From the cell containing the given text, extract its center point as (X, Y) coordinate. 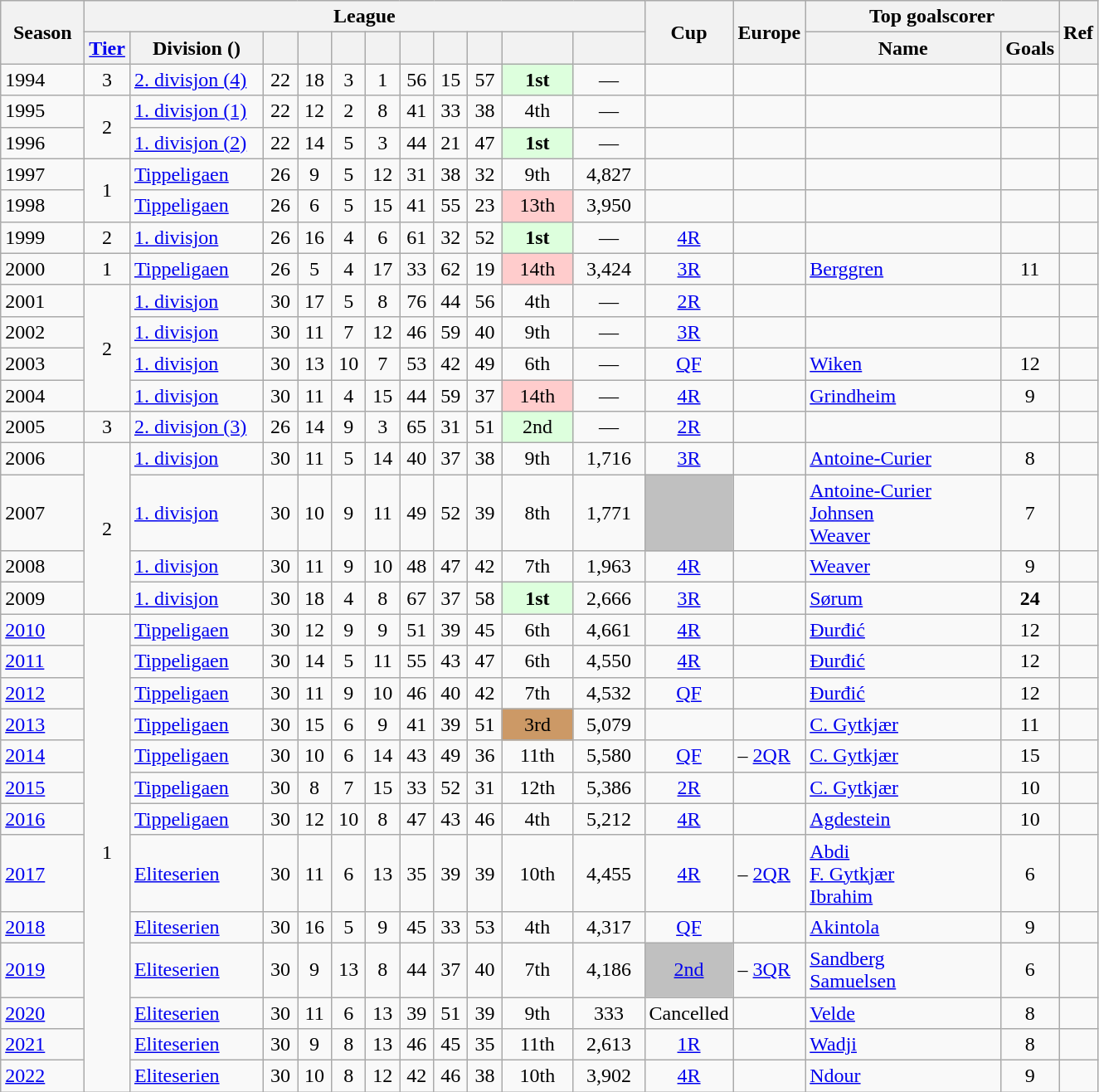
Season (43, 32)
57 (484, 80)
Weaver (903, 567)
3,950 (609, 206)
Antoine-CurierJohnsenWeaver (903, 513)
4,661 (609, 630)
2000 (43, 269)
2. divisjon (4) (196, 80)
1997 (43, 174)
Name (903, 48)
2014 (43, 756)
2018 (43, 927)
3rd (537, 724)
Sørum (903, 598)
2021 (43, 1045)
4,550 (609, 661)
1995 (43, 111)
2. divisjon (3) (196, 427)
2011 (43, 661)
2010 (43, 630)
Ndour (903, 1076)
2009 (43, 598)
1999 (43, 237)
Tier (108, 48)
8th (537, 513)
2002 (43, 332)
24 (1030, 598)
League (365, 17)
Antoine-Curier (903, 459)
1R (688, 1045)
61 (416, 237)
67 (416, 598)
Agdestein (903, 819)
Wiken (903, 363)
65 (416, 427)
5,386 (609, 787)
5,079 (609, 724)
Grindheim (903, 396)
19 (484, 269)
Berggren (903, 269)
2017 (43, 873)
13th (537, 206)
62 (451, 269)
5,212 (609, 819)
Europe (770, 32)
3,902 (609, 1076)
36 (484, 756)
Velde (903, 1013)
2007 (43, 513)
12th (537, 787)
2004 (43, 396)
2016 (43, 819)
2012 (43, 693)
Top goalscorer (932, 17)
1,771 (609, 513)
Wadji (903, 1045)
4,317 (609, 927)
48 (416, 567)
2008 (43, 567)
1998 (43, 206)
Division () (196, 48)
1. divisjon (2) (196, 143)
333 (609, 1013)
Goals (1030, 48)
Ref (1078, 32)
4,827 (609, 174)
76 (416, 300)
2020 (43, 1013)
23 (484, 206)
2001 (43, 300)
4,186 (609, 969)
– 3QR (770, 969)
2013 (43, 724)
58 (484, 598)
2005 (43, 427)
Cup (688, 32)
AbdiF. GytkjærIbrahim (903, 873)
2,613 (609, 1045)
2003 (43, 363)
2015 (43, 787)
1,963 (609, 567)
4,532 (609, 693)
Cancelled (688, 1013)
1996 (43, 143)
SandbergSamuelsen (903, 969)
2022 (43, 1076)
5,580 (609, 756)
3,424 (609, 269)
Akintola (903, 927)
4,455 (609, 873)
21 (451, 143)
1. divisjon (1) (196, 111)
2019 (43, 969)
2006 (43, 459)
1994 (43, 80)
1,716 (609, 459)
2,666 (609, 598)
